Identify which cell holds the provided text, then report its [X, Y] central coordinate. 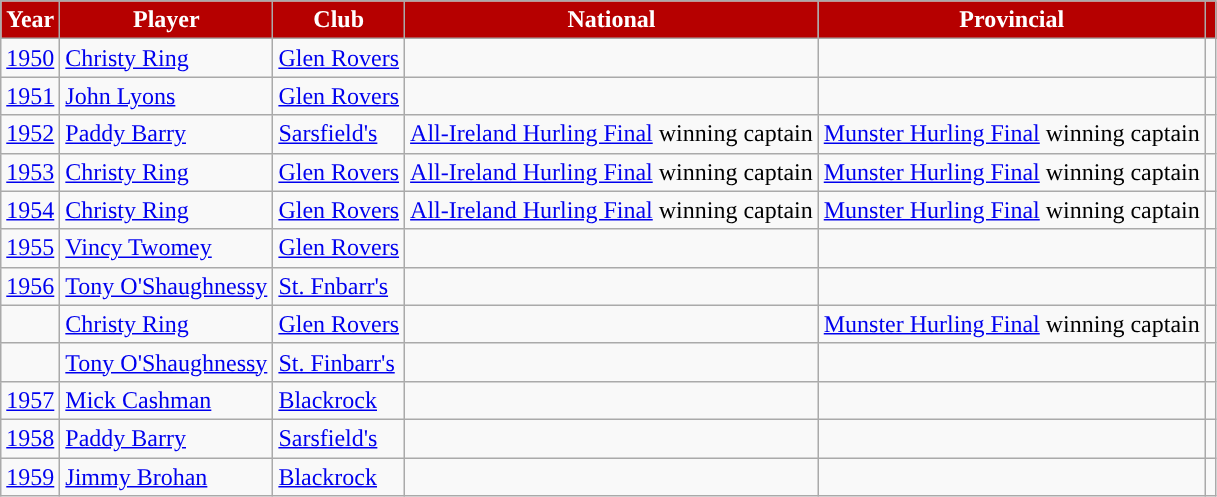
John Lyons [166, 96]
National [612, 20]
Club [339, 20]
Jimmy Brohan [166, 477]
Player [166, 20]
1959 [30, 477]
Mick Cashman [166, 400]
Provincial [1012, 20]
1958 [30, 438]
St. Fnbarr's [339, 286]
1954 [30, 210]
1953 [30, 172]
Year [30, 20]
St. Finbarr's [339, 362]
1956 [30, 286]
1952 [30, 134]
1951 [30, 96]
Vincy Twomey [166, 248]
1957 [30, 400]
1950 [30, 58]
1955 [30, 248]
